Return the (X, Y) coordinate for the center point of the cell that contains the specified text.  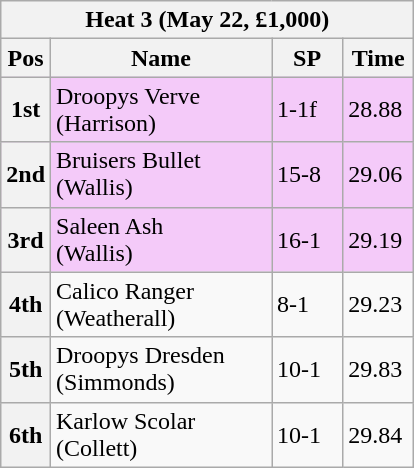
6th (26, 434)
Droopys Verve(Harrison) (162, 110)
3rd (26, 240)
2nd (26, 174)
16-1 (308, 240)
Name (162, 58)
Karlow Scolar(Collett) (162, 434)
Heat 3 (May 22, £1,000) (208, 20)
8-1 (308, 304)
29.83 (378, 370)
Pos (26, 58)
29.84 (378, 434)
Time (378, 58)
29.06 (378, 174)
4th (26, 304)
1st (26, 110)
29.19 (378, 240)
1-1f (308, 110)
Saleen Ash (Wallis) (162, 240)
29.23 (378, 304)
Droopys Dresden (Simmonds) (162, 370)
5th (26, 370)
15-8 (308, 174)
Bruisers Bullet (Wallis) (162, 174)
SP (308, 58)
28.88 (378, 110)
Calico Ranger (Weatherall) (162, 304)
